Identify which cell holds the provided text, then report its (x, y) central coordinate. 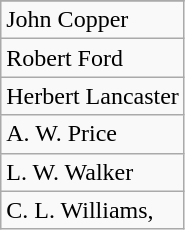
John Copper (93, 20)
C. L. Williams, (93, 210)
Robert Ford (93, 58)
Herbert Lancaster (93, 96)
A. W. Price (93, 134)
L. W. Walker (93, 172)
